Return (x, y) of the center of cell containing provided text 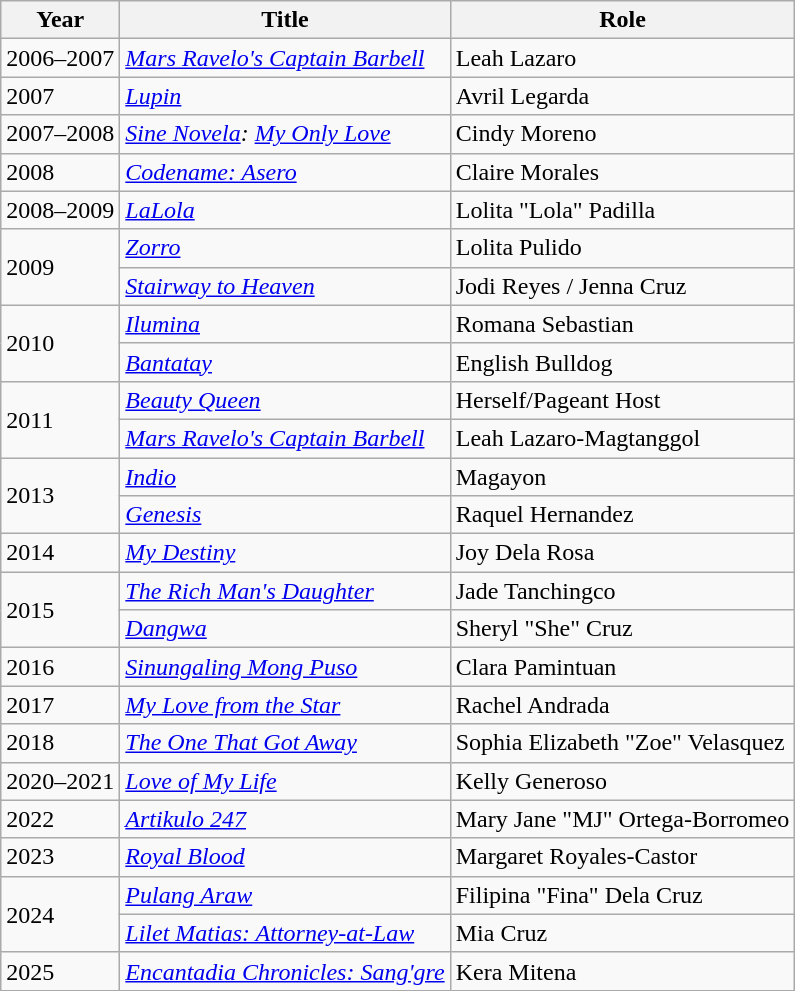
English Bulldog (622, 362)
2010 (60, 343)
Sheryl "She" Cruz (622, 629)
2020–2021 (60, 781)
Royal Blood (285, 857)
Margaret Royales-Castor (622, 857)
LaLola (285, 210)
2016 (60, 667)
Lolita "Lola" Padilla (622, 210)
Jade Tanchingco (622, 591)
Dangwa (285, 629)
Lolita Pulido (622, 248)
Sine Novela: My Only Love (285, 134)
2011 (60, 419)
Encantadia Chronicles: Sang'gre (285, 971)
Cindy Moreno (622, 134)
Herself/Pageant Host (622, 400)
My Destiny (285, 553)
2018 (60, 743)
2007 (60, 96)
Love of My Life (285, 781)
Mary Jane "MJ" Ortega-Borromeo (622, 819)
Ilumina (285, 324)
2014 (60, 553)
Raquel Hernandez (622, 515)
Kelly Generoso (622, 781)
Sophia Elizabeth "Zoe" Velasquez (622, 743)
2007–2008 (60, 134)
2013 (60, 496)
Rachel Andrada (622, 705)
Year (60, 20)
2022 (60, 819)
Lupin (285, 96)
2023 (60, 857)
Role (622, 20)
Joy Dela Rosa (622, 553)
Claire Morales (622, 172)
2008 (60, 172)
2006–2007 (60, 58)
Bantatay (285, 362)
Indio (285, 477)
2008–2009 (60, 210)
The Rich Man's Daughter (285, 591)
My Love from the Star (285, 705)
Pulang Araw (285, 895)
Filipina "Fina" Dela Cruz (622, 895)
Magayon (622, 477)
Stairway to Heaven (285, 286)
Kera Mitena (622, 971)
Avril Legarda (622, 96)
The One That Got Away (285, 743)
2025 (60, 971)
Leah Lazaro (622, 58)
Codename: Asero (285, 172)
Mia Cruz (622, 933)
Zorro (285, 248)
Jodi Reyes / Jenna Cruz (622, 286)
Sinungaling Mong Puso (285, 667)
Clara Pamintuan (622, 667)
Artikulo 247 (285, 819)
Romana Sebastian (622, 324)
Beauty Queen (285, 400)
2024 (60, 914)
Lilet Matias: Attorney-at-Law (285, 933)
Title (285, 20)
2017 (60, 705)
2009 (60, 267)
Leah Lazaro-Magtanggol (622, 438)
2015 (60, 610)
Genesis (285, 515)
